From the cell containing the given text, extract its center point as (x, y) coordinate. 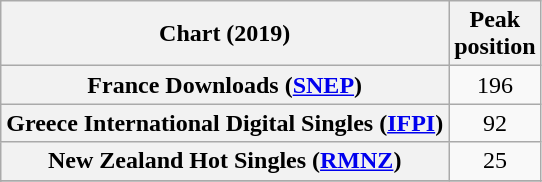
92 (495, 123)
Chart (2019) (225, 34)
25 (495, 161)
196 (495, 85)
Peakposition (495, 34)
France Downloads (SNEP) (225, 85)
Greece International Digital Singles (IFPI) (225, 123)
New Zealand Hot Singles (RMNZ) (225, 161)
